Find where the given text appears and provide that cell's center as [x, y] coordinate. 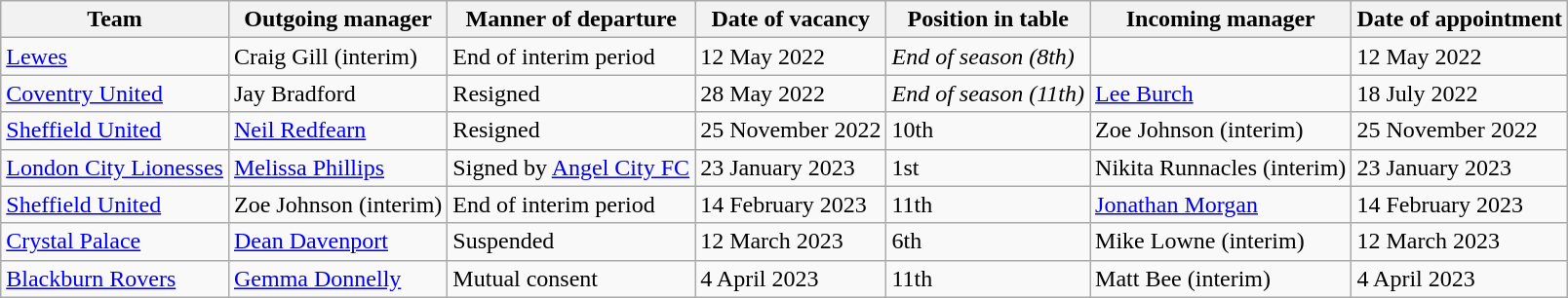
Neil Redfearn [337, 130]
10th [989, 130]
Team [115, 19]
Position in table [989, 19]
Date of appointment [1460, 19]
Lewes [115, 56]
Gemma Donnelly [337, 279]
End of season (11th) [989, 93]
Nikita Runnacles (interim) [1221, 168]
Coventry United [115, 93]
6th [989, 242]
End of season (8th) [989, 56]
Mutual consent [571, 279]
Incoming manager [1221, 19]
Jonathan Morgan [1221, 205]
Date of vacancy [791, 19]
London City Lionesses [115, 168]
18 July 2022 [1460, 93]
Manner of departure [571, 19]
Lee Burch [1221, 93]
Crystal Palace [115, 242]
Jay Bradford [337, 93]
28 May 2022 [791, 93]
Blackburn Rovers [115, 279]
Signed by Angel City FC [571, 168]
Craig Gill (interim) [337, 56]
Melissa Phillips [337, 168]
1st [989, 168]
Mike Lowne (interim) [1221, 242]
Outgoing manager [337, 19]
Matt Bee (interim) [1221, 279]
Suspended [571, 242]
Dean Davenport [337, 242]
